Detect which cell encompasses the target text, then output its [X, Y] center coordinate. 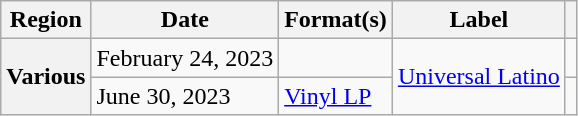
Vinyl LP [336, 96]
Region [46, 20]
Universal Latino [478, 77]
Date [185, 20]
February 24, 2023 [185, 58]
Format(s) [336, 20]
Various [46, 77]
June 30, 2023 [185, 96]
Label [478, 20]
